Return [X, Y] of the center of cell containing provided text 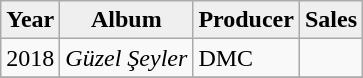
Güzel Şeyler [126, 58]
2018 [30, 58]
Sales [330, 20]
DMC [246, 58]
Producer [246, 20]
Year [30, 20]
Album [126, 20]
